Determine the [X, Y] coordinate at the center of the cell enclosing the given text.  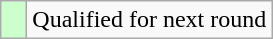
Qualified for next round [150, 20]
